For the text-containing cell, return its midpoint in (x, y) coordinate format. 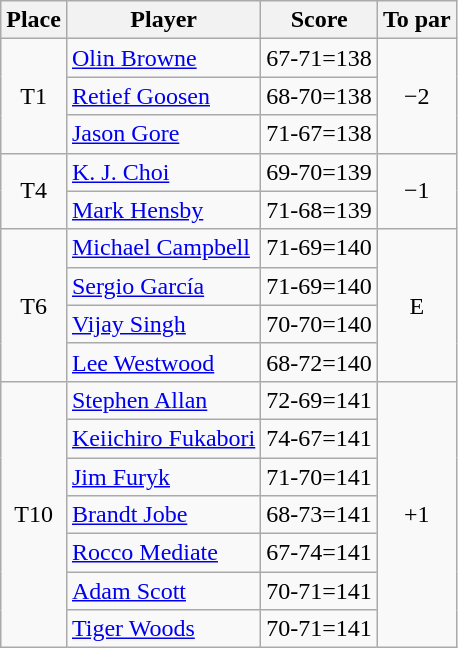
T10 (34, 514)
67-74=141 (320, 553)
Jim Furyk (163, 477)
Adam Scott (163, 591)
Michael Campbell (163, 248)
69-70=139 (320, 172)
T4 (34, 191)
−2 (416, 96)
68-70=138 (320, 96)
Stephen Allan (163, 400)
Jason Gore (163, 134)
To par (416, 20)
T1 (34, 96)
Player (163, 20)
Lee Westwood (163, 362)
Brandt Jobe (163, 515)
Retief Goosen (163, 96)
72-69=141 (320, 400)
K. J. Choi (163, 172)
E (416, 305)
Tiger Woods (163, 629)
71-68=139 (320, 210)
67-71=138 (320, 58)
68-73=141 (320, 515)
Place (34, 20)
Rocco Mediate (163, 553)
70-70=140 (320, 324)
Olin Browne (163, 58)
74-67=141 (320, 438)
Sergio García (163, 286)
T6 (34, 305)
−1 (416, 191)
Score (320, 20)
Vijay Singh (163, 324)
Mark Hensby (163, 210)
71-67=138 (320, 134)
Keiichiro Fukabori (163, 438)
+1 (416, 514)
68-72=140 (320, 362)
71-70=141 (320, 477)
